Extract the (x, y) coordinate from the center of the cell holding the provided text.  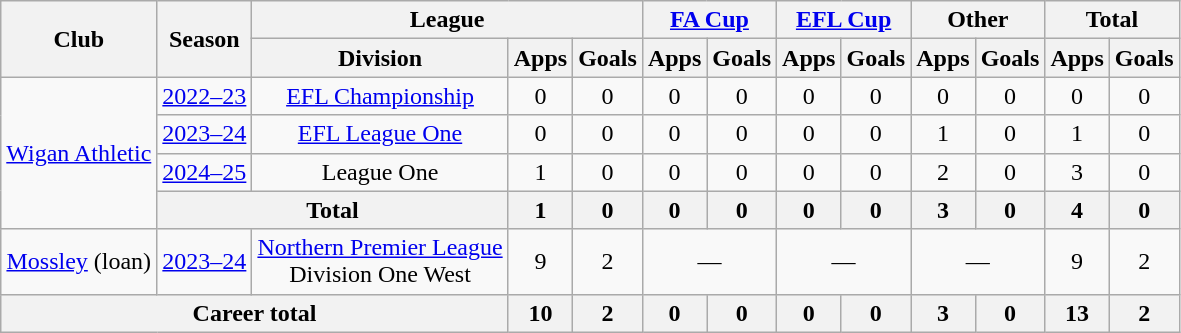
Mossley (loan) (79, 262)
League One (380, 172)
Division (380, 58)
FA Cup (709, 20)
Career total (254, 313)
10 (540, 313)
EFL Cup (844, 20)
EFL League One (380, 134)
League (447, 20)
Wigan Athletic (79, 153)
Northern Premier LeagueDivision One West (380, 262)
Club (79, 39)
13 (1077, 313)
4 (1077, 210)
Other (978, 20)
2022–23 (204, 96)
EFL Championship (380, 96)
Season (204, 39)
2024–25 (204, 172)
